Locate the cell with the specified text and output its [x, y] center coordinate. 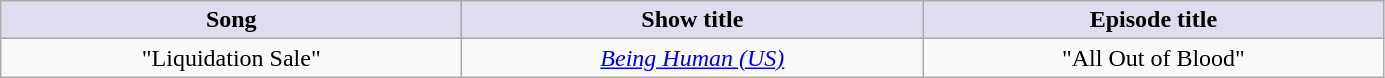
Episode title [1154, 20]
"Liquidation Sale" [232, 58]
"All Out of Blood" [1154, 58]
Being Human (US) [692, 58]
Show title [692, 20]
Song [232, 20]
